Output the [x, y] coordinate of the center of the cell containing the given text.  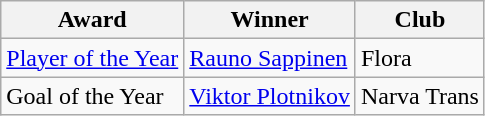
Goal of the Year [92, 96]
Player of the Year [92, 58]
Club [420, 20]
Award [92, 20]
Narva Trans [420, 96]
Rauno Sappinen [270, 58]
Winner [270, 20]
Viktor Plotnikov [270, 96]
Flora [420, 58]
